Return (X, Y) of the center of cell containing provided text 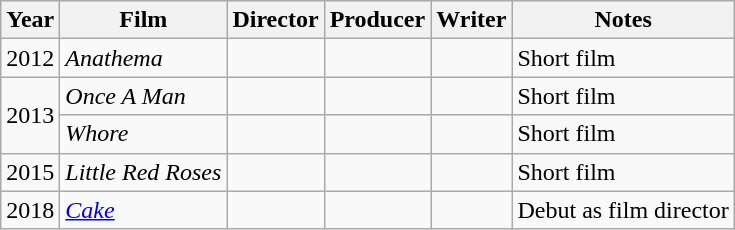
Writer (472, 20)
Film (144, 20)
2013 (30, 115)
Anathema (144, 58)
2018 (30, 210)
Little Red Roses (144, 172)
Year (30, 20)
Once A Man (144, 96)
Whore (144, 134)
Cake (144, 210)
Debut as film director (623, 210)
2015 (30, 172)
Producer (378, 20)
Notes (623, 20)
Director (276, 20)
2012 (30, 58)
